Extract the (X, Y) coordinate from the center of the cell holding the provided text.  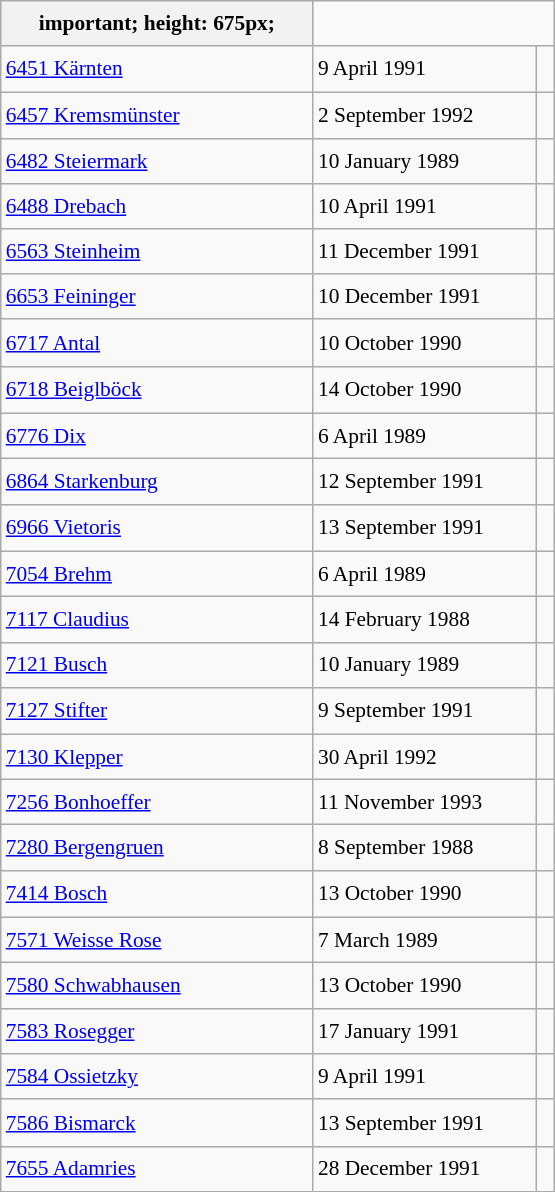
6457 Kremsmünster (157, 116)
7586 Bismarck (157, 1122)
6451 Kärnten (157, 68)
10 April 1991 (424, 206)
8 September 1988 (424, 848)
11 December 1991 (424, 252)
7583 Rosegger (157, 1032)
9 September 1991 (424, 710)
6776 Dix (157, 436)
7584 Ossietzky (157, 1076)
7571 Weisse Rose (157, 940)
7127 Stifter (157, 710)
17 January 1991 (424, 1032)
12 September 1991 (424, 482)
6653 Feininger (157, 296)
6482 Steiermark (157, 160)
7256 Bonhoeffer (157, 802)
28 December 1991 (424, 1168)
11 November 1993 (424, 802)
6717 Antal (157, 342)
important; height: 675px; (157, 24)
10 October 1990 (424, 342)
30 April 1992 (424, 756)
7117 Claudius (157, 620)
14 February 1988 (424, 620)
7580 Schwabhausen (157, 986)
7 March 1989 (424, 940)
6488 Drebach (157, 206)
6718 Beiglböck (157, 390)
6966 Vietoris (157, 528)
10 December 1991 (424, 296)
7414 Bosch (157, 894)
7280 Bergengruen (157, 848)
14 October 1990 (424, 390)
7054 Brehm (157, 574)
7130 Klepper (157, 756)
6563 Steinheim (157, 252)
2 September 1992 (424, 116)
6864 Starkenburg (157, 482)
7121 Busch (157, 664)
7655 Adamries (157, 1168)
